Extract the [X, Y] coordinate from the center of the cell holding the provided text.  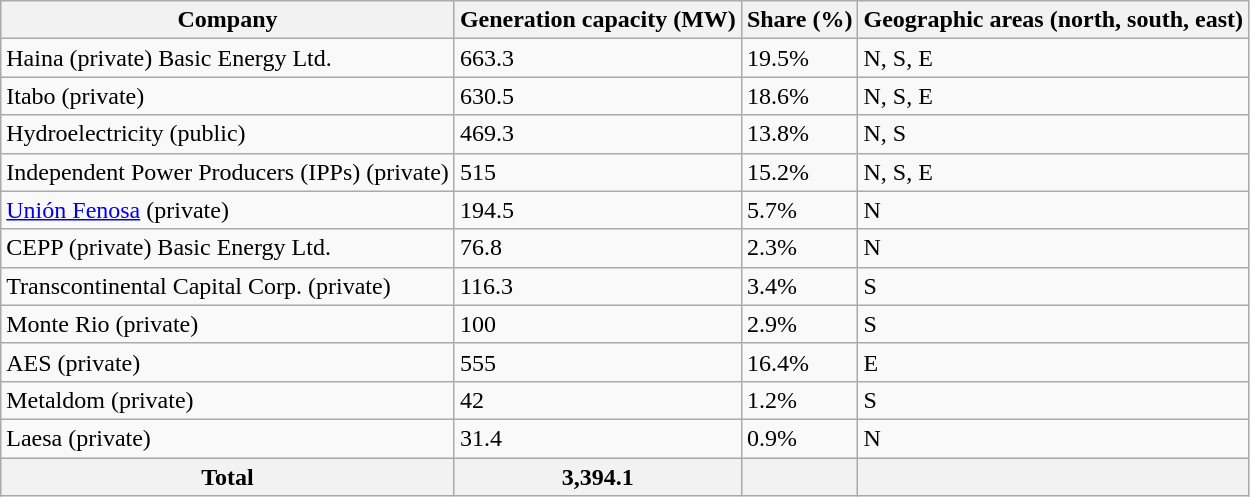
Share (%) [800, 20]
Generation capacity (MW) [598, 20]
E [1054, 362]
515 [598, 172]
555 [598, 362]
5.7% [800, 210]
42 [598, 400]
663.3 [598, 58]
N, S [1054, 134]
116.3 [598, 286]
1.2% [800, 400]
2.3% [800, 248]
16.4% [800, 362]
194.5 [598, 210]
Company [228, 20]
3,394.1 [598, 477]
Metaldom (private) [228, 400]
0.9% [800, 438]
2.9% [800, 324]
15.2% [800, 172]
19.5% [800, 58]
Itabo (private) [228, 96]
AES (private) [228, 362]
Hydroelectricity (public) [228, 134]
13.8% [800, 134]
CEPP (private) Basic Energy Ltd. [228, 248]
Laesa (private) [228, 438]
630.5 [598, 96]
3.4% [800, 286]
Unión Fenosa (private) [228, 210]
Transcontinental Capital Corp. (private) [228, 286]
469.3 [598, 134]
Haina (private) Basic Energy Ltd. [228, 58]
18.6% [800, 96]
Geographic areas (north, south, east) [1054, 20]
Total [228, 477]
76.8 [598, 248]
31.4 [598, 438]
100 [598, 324]
Monte Rio (private) [228, 324]
Independent Power Producers (IPPs) (private) [228, 172]
